Return the (X, Y) coordinate for the center point of the cell that contains the specified text.  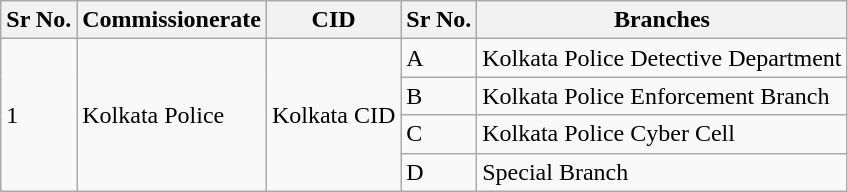
B (439, 96)
Kolkata Police Cyber Cell (662, 134)
Branches (662, 20)
Kolkata Police Detective Department (662, 58)
1 (39, 115)
Special Branch (662, 172)
Kolkata Police (172, 115)
A (439, 58)
C (439, 134)
CID (333, 20)
Kolkata Police Enforcement Branch (662, 96)
Commissionerate (172, 20)
D (439, 172)
Kolkata CID (333, 115)
